Return (x, y) of the center of cell containing provided text 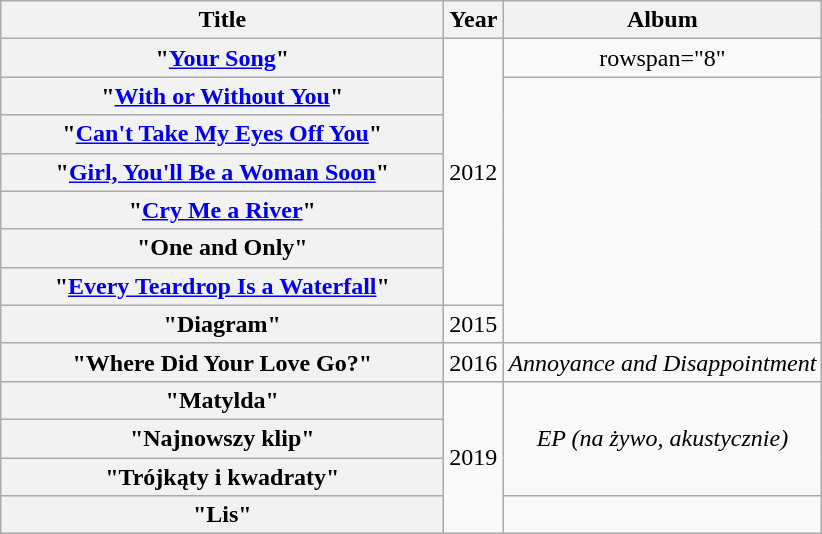
Title (222, 20)
Year (474, 20)
rowspan="8" (662, 58)
"Girl, You'll Be a Woman Soon" (222, 172)
"Matylda" (222, 400)
"Your Song" (222, 58)
EP (na żywo, akustycznie) (662, 438)
"Trójkąty i kwadraty" (222, 477)
2019 (474, 457)
"Cry Me a River" (222, 210)
"Diagram" (222, 324)
"Can't Take My Eyes Off You" (222, 134)
Annoyance and Disappointment (662, 362)
Album (662, 20)
2012 (474, 172)
"One and Only" (222, 248)
2015 (474, 324)
"Where Did Your Love Go?" (222, 362)
"With or Without You" (222, 96)
"Lis" (222, 515)
2016 (474, 362)
"Every Teardrop Is a Waterfall" (222, 286)
"Najnowszy klip" (222, 438)
